Search for the cell housing the specified text and yield its (x, y) center coordinate. 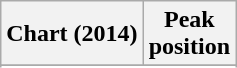
Peakposition (189, 34)
Chart (2014) (72, 34)
